Locate the cell with the specified text and output its [x, y] center coordinate. 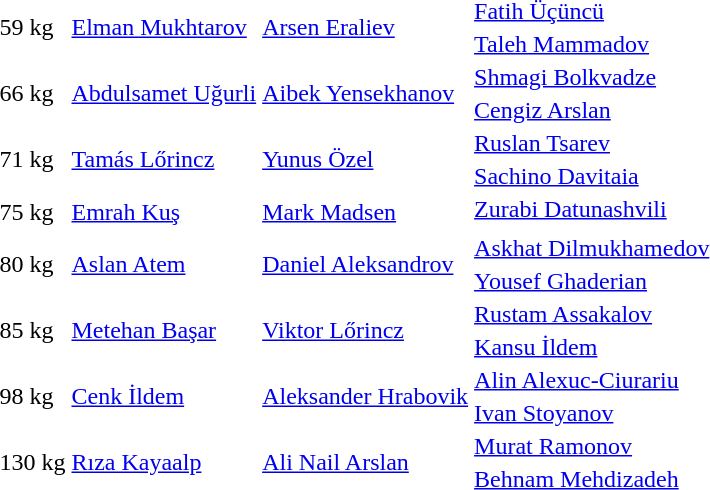
Cenk İldem [164, 396]
Emrah Kuş [164, 212]
Aibek Yensekhanov [366, 94]
Mark Madsen [366, 212]
Aslan Atem [164, 264]
Metehan Başar [164, 330]
Aleksander Hrabovik [366, 396]
Viktor Lőrincz [366, 330]
Yunus Özel [366, 160]
Daniel Aleksandrov [366, 264]
Tamás Lőrincz [164, 160]
Abdulsamet Uğurli [164, 94]
